Provide the (X, Y) coordinate of the cell's center where the given text is located.  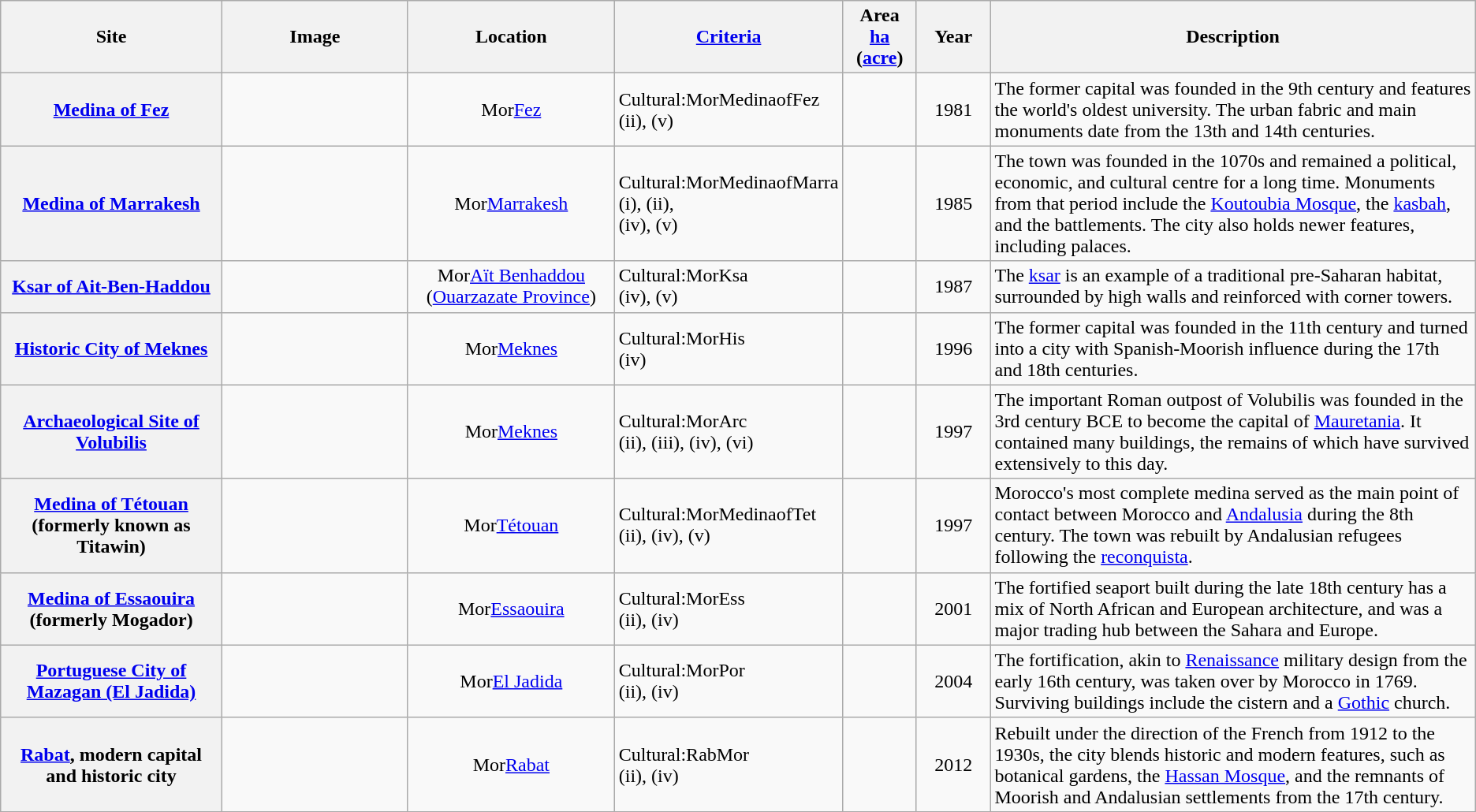
2004 (953, 681)
Areaha (acre) (880, 37)
Site (112, 37)
Cultural:MorArc(ii), (iii), (iv), (vi) (729, 432)
MorEl Jadida (511, 681)
Rabat, modern capital and historic city (112, 765)
Year (953, 37)
Cultural:MorMedinaofMarra(i), (ii),(iv), (v) (729, 203)
Image (315, 37)
Ksar of Ait-Ben-Haddou (112, 287)
Medina of Marrakesh (112, 203)
Historic City of Meknes (112, 348)
1987 (953, 287)
Cultural:MorEss(ii), (iv) (729, 609)
Medina of Tétouan (formerly known as Titawin) (112, 525)
MorEssaouira (511, 609)
Medina of Essaouira (formerly Mogador) (112, 609)
Description (1233, 37)
MorRabat (511, 765)
MorTétouan (511, 525)
1996 (953, 348)
1981 (953, 110)
1985 (953, 203)
Portuguese City of Mazagan (El Jadida) (112, 681)
2012 (953, 765)
The former capital was founded in the 11th century and turned into a city with Spanish-Moorish influence during the 17th and 18th centuries. (1233, 348)
Cultural:MorMedinaofTet(ii), (iv), (v) (729, 525)
MorFez (511, 110)
2001 (953, 609)
MorMarrakesh (511, 203)
Location (511, 37)
Archaeological Site of Volubilis (112, 432)
Criteria (729, 37)
Cultural:MorKsa(iv), (v) (729, 287)
Cultural:RabMor(ii), (iv) (729, 765)
Medina of Fez (112, 110)
The ksar is an example of a traditional pre-Saharan habitat, surrounded by high walls and reinforced with corner towers. (1233, 287)
Cultural:MorPor(ii), (iv) (729, 681)
Cultural:MorHis(iv) (729, 348)
Cultural:MorMedinaofFez(ii), (v) (729, 110)
MorAït Benhaddou (Ouarzazate Province) (511, 287)
